Determine the (X, Y) coordinate at the center of the cell enclosing the given text.  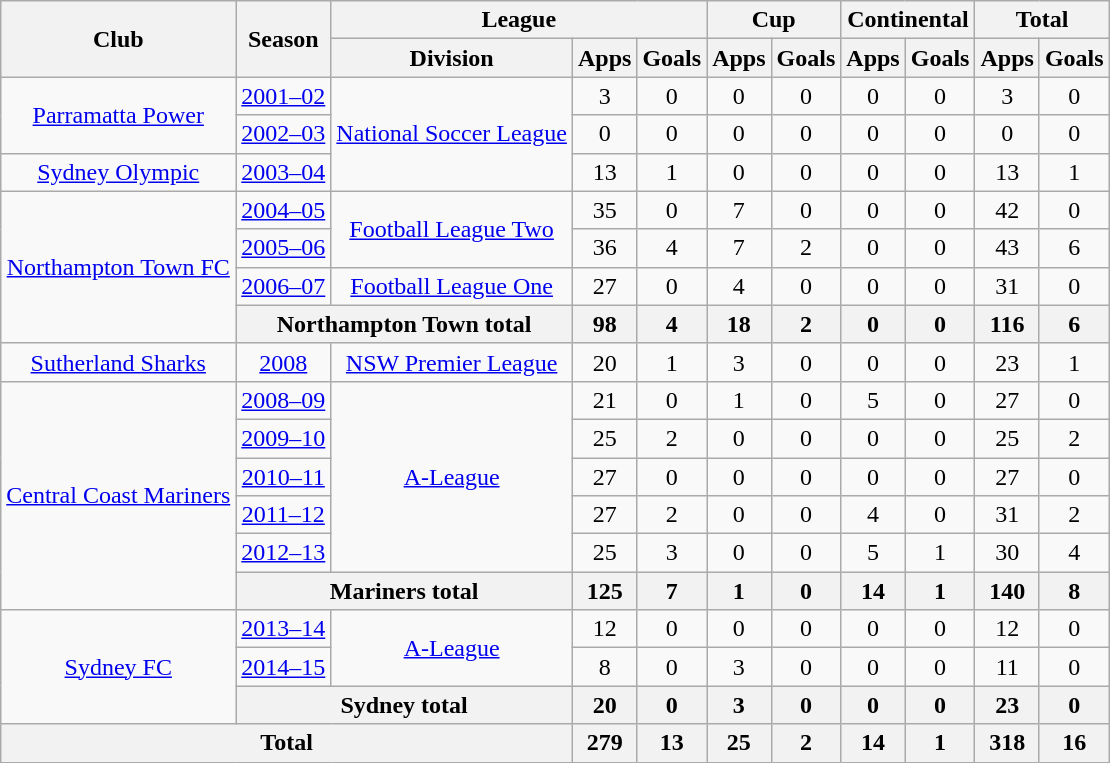
140 (1007, 591)
2013–14 (284, 629)
42 (1007, 210)
Continental (908, 20)
2011–12 (284, 515)
2004–05 (284, 210)
Cup (774, 20)
21 (604, 400)
2008 (284, 362)
11 (1007, 667)
NSW Premier League (452, 362)
35 (604, 210)
Central Coast Mariners (118, 495)
Club (118, 39)
18 (739, 324)
Parramatta Power (118, 115)
League (519, 20)
2009–10 (284, 438)
Sydney Olympic (118, 172)
Football League Two (452, 229)
National Soccer League (452, 134)
2005–06 (284, 248)
279 (604, 743)
16 (1074, 743)
Sydney total (404, 705)
98 (604, 324)
318 (1007, 743)
2010–11 (284, 477)
Northampton Town total (404, 324)
2012–13 (284, 553)
2002–03 (284, 134)
2014–15 (284, 667)
43 (1007, 248)
2008–09 (284, 400)
2001–02 (284, 96)
Division (452, 58)
30 (1007, 553)
125 (604, 591)
Football League One (452, 286)
Mariners total (404, 591)
Northampton Town FC (118, 267)
2006–07 (284, 286)
Season (284, 39)
116 (1007, 324)
Sutherland Sharks (118, 362)
Sydney FC (118, 667)
36 (604, 248)
2003–04 (284, 172)
